Locate the cell with the specified text and output its [x, y] center coordinate. 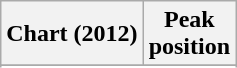
Peakposition [189, 34]
Chart (2012) [72, 34]
